Identify which cell holds the provided text, then report its (x, y) central coordinate. 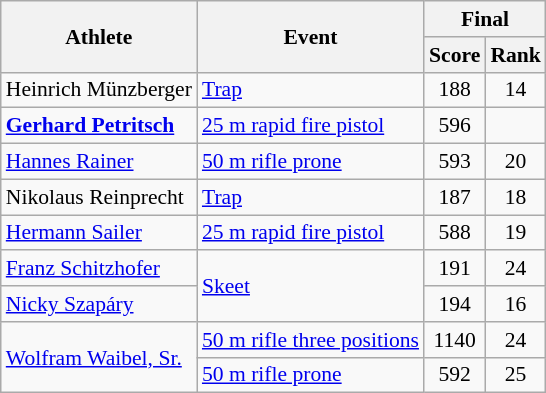
Nicky Szapáry (99, 304)
16 (516, 304)
596 (454, 126)
1140 (454, 340)
188 (454, 90)
187 (454, 197)
Nikolaus Reinprecht (99, 197)
592 (454, 375)
Gerhard Petritsch (99, 126)
588 (454, 233)
Final (485, 19)
25 (516, 375)
Franz Schitzhofer (99, 269)
593 (454, 162)
Heinrich Münzberger (99, 90)
14 (516, 90)
Event (310, 36)
19 (516, 233)
Hermann Sailer (99, 233)
Rank (516, 55)
Wolfram Waibel, Sr. (99, 358)
191 (454, 269)
Score (454, 55)
50 m rifle three positions (310, 340)
Skeet (310, 286)
194 (454, 304)
20 (516, 162)
Athlete (99, 36)
18 (516, 197)
Hannes Rainer (99, 162)
